Identify which cell holds the provided text, then report its (X, Y) central coordinate. 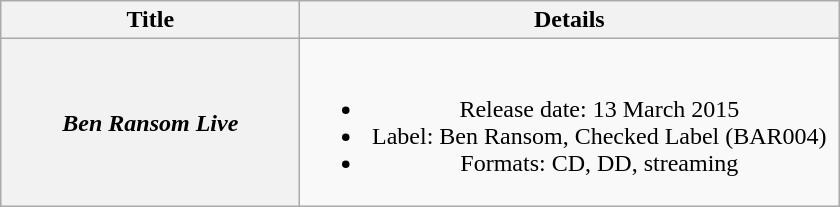
Title (150, 20)
Release date: 13 March 2015Label: Ben Ransom, Checked Label (BAR004)Formats: CD, DD, streaming (570, 122)
Details (570, 20)
Ben Ransom Live (150, 122)
